Determine the [X, Y] coordinate at the center of the cell enclosing the given text.  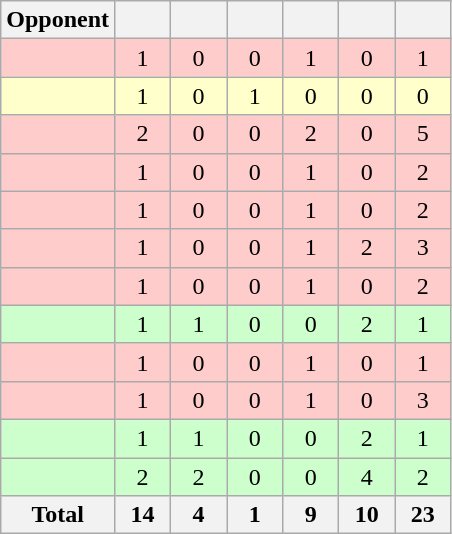
10 [367, 515]
5 [423, 134]
9 [311, 515]
14 [143, 515]
23 [423, 515]
Total [58, 515]
Opponent [58, 20]
